From the cell containing the given text, extract its center point as (x, y) coordinate. 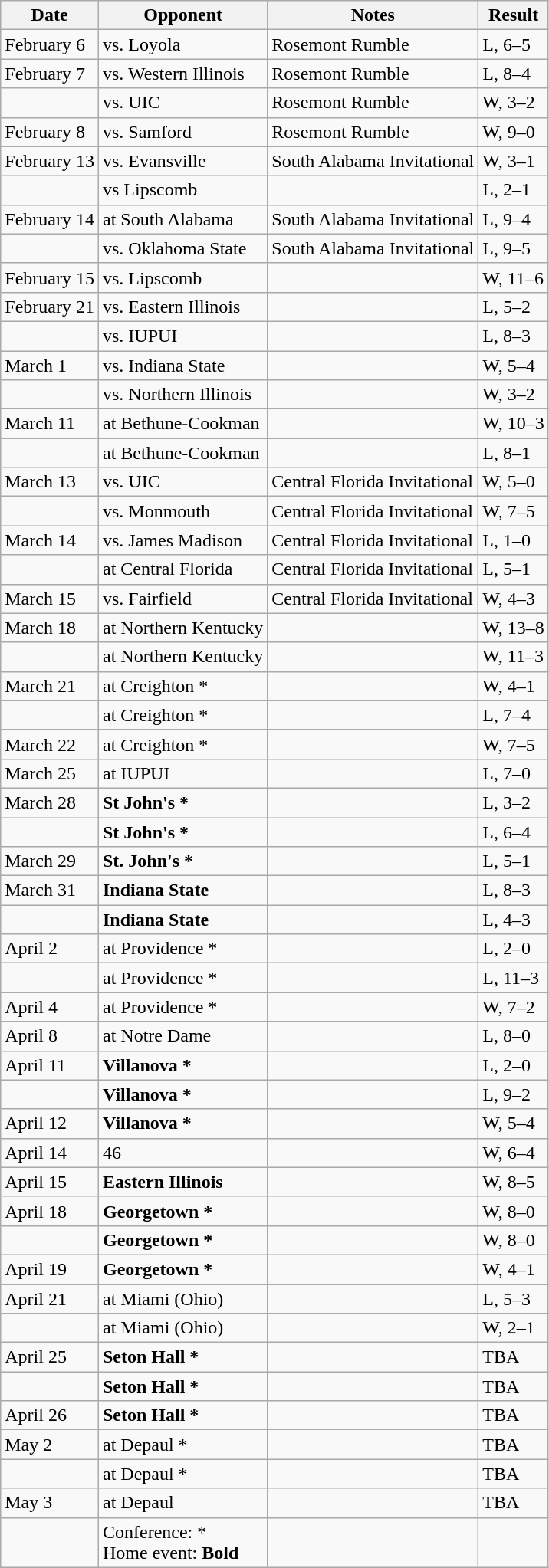
at Central Florida (182, 569)
W, 2–1 (514, 1328)
February 13 (50, 161)
February 6 (50, 44)
at Depaul (182, 1503)
April 2 (50, 949)
vs. Oklahoma State (182, 248)
L, 5–2 (514, 307)
L, 9–2 (514, 1094)
March 1 (50, 366)
vs. Indiana State (182, 366)
March 14 (50, 540)
February 8 (50, 132)
St. John's * (182, 861)
March 28 (50, 802)
March 15 (50, 599)
L, 8–4 (514, 74)
vs. Loyola (182, 44)
April 11 (50, 1065)
vs. Western Illinois (182, 74)
L, 11–3 (514, 978)
vs. Lipscomb (182, 277)
vs. Evansville (182, 161)
Eastern Illinois (182, 1182)
February 21 (50, 307)
L, 2–1 (514, 190)
W, 4–3 (514, 599)
W, 6–4 (514, 1153)
March 13 (50, 482)
March 18 (50, 628)
April 15 (50, 1182)
February 14 (50, 219)
at IUPUI (182, 773)
L, 8–0 (514, 1036)
March 31 (50, 891)
May 2 (50, 1445)
April 12 (50, 1124)
L, 9–5 (514, 248)
L, 6–5 (514, 44)
L, 7–4 (514, 715)
L, 1–0 (514, 540)
April 14 (50, 1153)
April 18 (50, 1211)
W, 13–8 (514, 628)
L, 4–3 (514, 920)
L, 7–0 (514, 773)
Opponent (182, 15)
W, 5–0 (514, 482)
Result (514, 15)
March 21 (50, 686)
vs. IUPUI (182, 336)
Conference: *Home event: Bold (182, 1542)
May 3 (50, 1503)
vs. Samford (182, 132)
L, 5–3 (514, 1299)
Notes (373, 15)
March 11 (50, 424)
March 25 (50, 773)
vs. Northern Illinois (182, 395)
L, 9–4 (514, 219)
W, 8–5 (514, 1182)
W, 9–0 (514, 132)
vs. Monmouth (182, 511)
at South Alabama (182, 219)
Date (50, 15)
L, 8–1 (514, 453)
vs Lipscomb (182, 190)
L, 3–2 (514, 802)
March 22 (50, 744)
April 19 (50, 1269)
W, 11–6 (514, 277)
March 29 (50, 861)
W, 10–3 (514, 424)
April 8 (50, 1036)
April 21 (50, 1299)
L, 6–4 (514, 832)
February 15 (50, 277)
April 26 (50, 1415)
vs. Fairfield (182, 599)
W, 11–3 (514, 657)
W, 3–1 (514, 161)
at Notre Dame (182, 1036)
vs. James Madison (182, 540)
W, 7–2 (514, 1007)
April 4 (50, 1007)
April 25 (50, 1357)
February 7 (50, 74)
vs. Eastern Illinois (182, 307)
46 (182, 1153)
